Provide the (X, Y) coordinate of the cell's center where the given text is located.  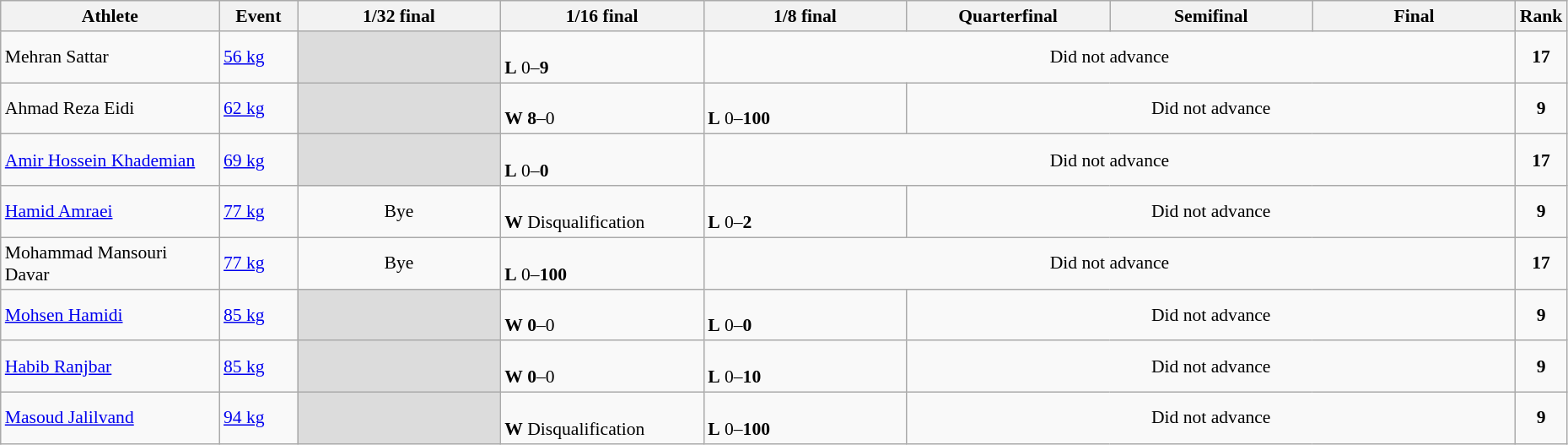
Mehran Sattar (110, 57)
94 kg (258, 419)
Mohsen Hamidi (110, 314)
W 8–0 (602, 108)
L 0–10 (805, 366)
Event (258, 16)
56 kg (258, 57)
Ahmad Reza Eidi (110, 108)
1/32 final (400, 16)
Habib Ranjbar (110, 366)
62 kg (258, 108)
69 kg (258, 160)
Masoud Jalilvand (110, 419)
1/8 final (805, 16)
1/16 final (602, 16)
Final (1414, 16)
Rank (1542, 16)
Hamid Amraei (110, 211)
L 0–2 (805, 211)
Athlete (110, 16)
Mohammad Mansouri Davar (110, 263)
Semifinal (1211, 16)
L 0–9 (602, 57)
Quarterfinal (1009, 16)
Amir Hossein Khademian (110, 160)
